Return the [X, Y] coordinate for the center point of the cell that contains the specified text.  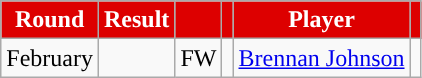
Player [322, 20]
Brennan Johnson [322, 58]
FW [198, 58]
Round [50, 20]
Result [136, 20]
February [50, 58]
